Extract the [x, y] coordinate from the center of the cell holding the provided text.  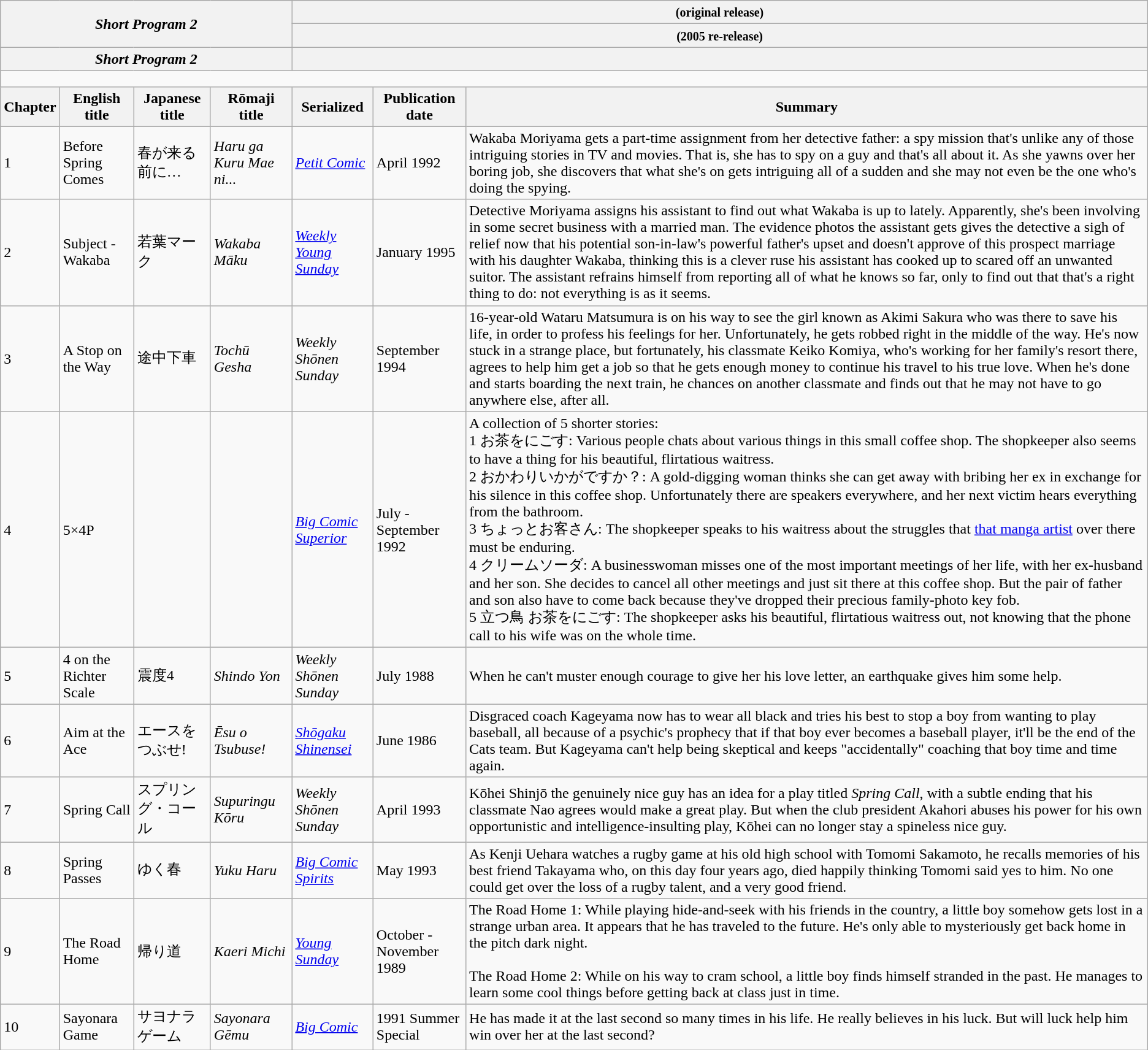
October - November 1989 [419, 952]
(2005 re-release) [720, 36]
Aim at the Ace [97, 741]
When he can't muster enough courage to give her his love letter, an earthquake gives him some help. [807, 676]
Sayonara Gēmu [251, 1027]
Rōmaji title [251, 107]
帰り道 [172, 952]
Haru ga Kuru Mae ni... [251, 163]
The Road Home [97, 952]
English title [97, 107]
May 1993 [419, 870]
5×4P [97, 530]
Young Sunday [332, 952]
Supuringu Kōru [251, 810]
July - September 1992 [419, 530]
若葉マーク [172, 253]
8 [30, 870]
Big Comic Spirits [332, 870]
Serialized [332, 107]
Shindo Yon [251, 676]
Japanese title [172, 107]
Sayonara Game [97, 1027]
Spring Passes [97, 870]
7 [30, 810]
4 on the Richter Scale [97, 676]
9 [30, 952]
January 1995 [419, 253]
1991 Summer Special [419, 1027]
Shōgaku Shinensei [332, 741]
July 1988 [419, 676]
震度4 [172, 676]
10 [30, 1027]
April 1993 [419, 810]
Wakaba Māku [251, 253]
Chapter [30, 107]
6 [30, 741]
Weekly Young Sunday [332, 253]
Yuku Haru [251, 870]
Publication date [419, 107]
5 [30, 676]
途中下車 [172, 358]
September 1994 [419, 358]
Subject - Wakaba [97, 253]
Kaeri Michi [251, 952]
エースをつぶせ! [172, 741]
April 1992 [419, 163]
Summary [807, 107]
Spring Call [97, 810]
Ēsu o Tsubuse! [251, 741]
1 [30, 163]
Tochū Gesha [251, 358]
He has made it at the last second so many times in his life. He really believes in his luck. But will luck help him win over her at the last second? [807, 1027]
Big Comic Superior [332, 530]
3 [30, 358]
春が来る前に… [172, 163]
June 1986 [419, 741]
スプリング・コール [172, 810]
Petit Comic [332, 163]
Big Comic [332, 1027]
4 [30, 530]
サヨナラゲーム [172, 1027]
ゆく春 [172, 870]
(original release) [720, 12]
2 [30, 253]
A Stop on the Way [97, 358]
Before Spring Comes [97, 163]
